Capture the cell that displays the provided text and extract its (X, Y) central coordinate. 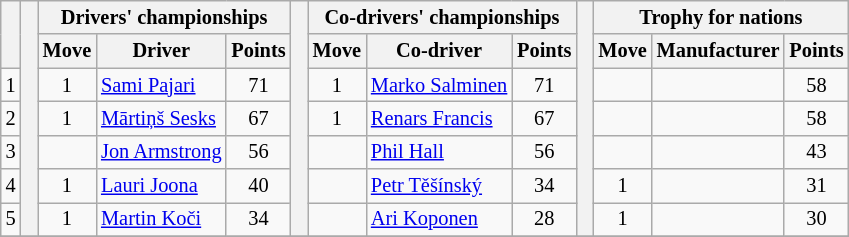
Manufacturer (718, 51)
Co-driver (439, 51)
Phil Hall (439, 152)
Renars Francis (439, 118)
5 (11, 219)
Drivers' championships (164, 17)
Lauri Joona (161, 186)
Driver (161, 51)
31 (816, 186)
4 (11, 186)
43 (816, 152)
Co-drivers' championships (442, 17)
Trophy for nations (720, 17)
3 (11, 152)
Marko Salminen (439, 85)
Petr Těšínský (439, 186)
Sami Pajari (161, 85)
Jon Armstrong (161, 152)
40 (258, 186)
Martin Koči (161, 219)
Mārtiņš Sesks (161, 118)
28 (544, 219)
30 (816, 219)
2 (11, 118)
Ari Koponen (439, 219)
